Return [X, Y] of the center of cell containing provided text 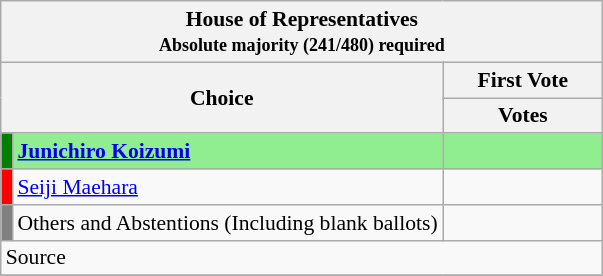
Choice [222, 98]
Others and Abstentions (Including blank ballots) [227, 223]
House of Representatives Absolute majority (241/480) required [302, 32]
Source [302, 258]
Junichiro Koizumi [227, 152]
Votes [523, 116]
First Vote [523, 80]
Seiji Maehara [227, 187]
